For the text-containing cell, return its midpoint in (X, Y) coordinate format. 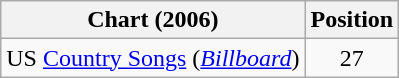
US Country Songs (Billboard) (153, 58)
Position (352, 20)
Chart (2006) (153, 20)
27 (352, 58)
